Identify which cell holds the provided text, then report its (X, Y) central coordinate. 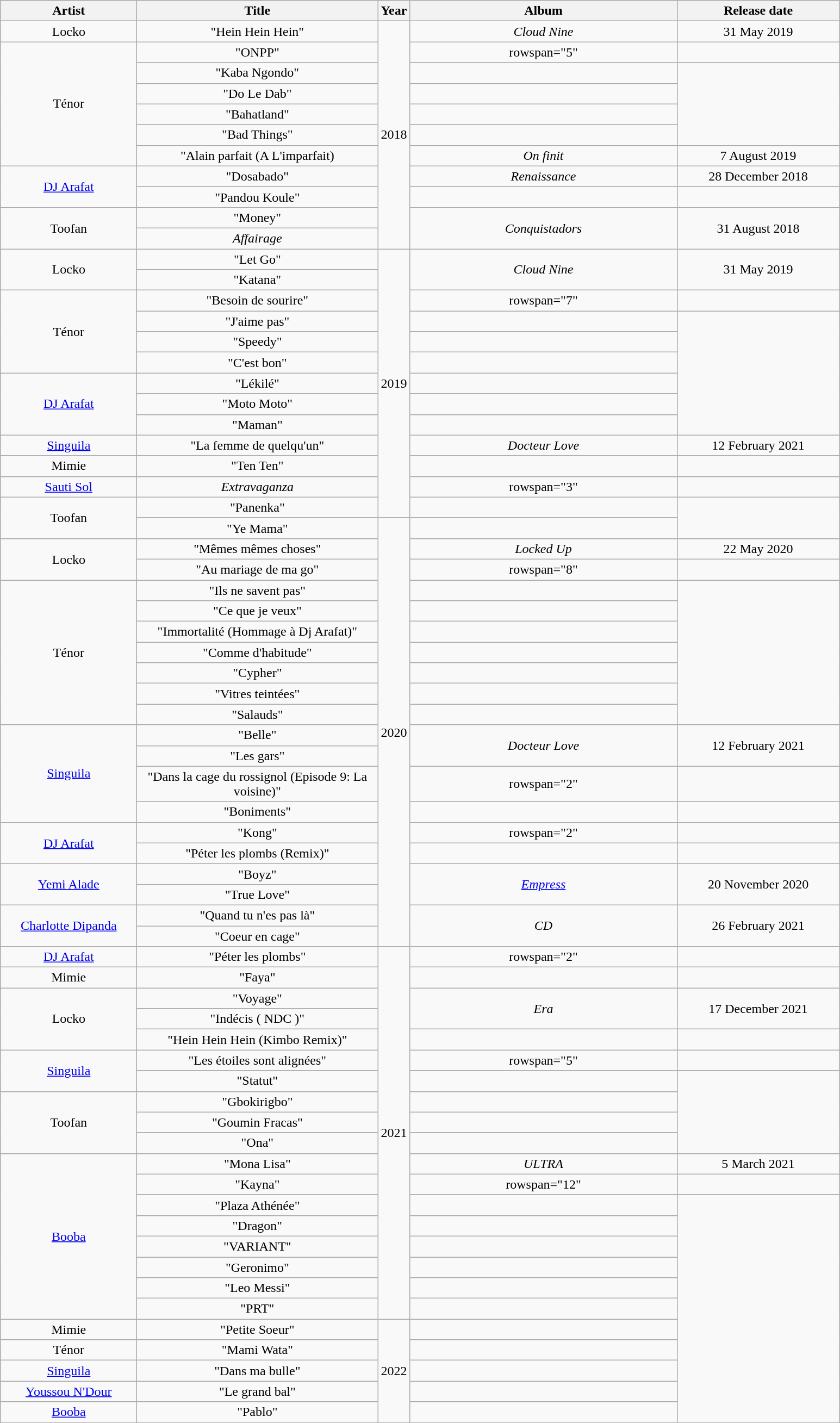
"Salauds" (258, 714)
"Panenka" (258, 507)
"Plaza Athénée" (258, 1205)
31 August 2018 (758, 228)
CD (544, 925)
Year (394, 11)
"Pablo" (258, 1412)
Artist (69, 11)
"Faya" (258, 978)
"Ce que je veux" (258, 611)
"Boniments" (258, 812)
2019 (394, 384)
"True Love" (258, 894)
26 February 2021 (758, 925)
7 August 2019 (758, 156)
20 November 2020 (758, 884)
rowspan="12" (544, 1184)
Charlotte Dipanda (69, 925)
"Katana" (258, 280)
"Ye Mama" (258, 528)
"Coeur en cage" (258, 936)
ULTRA (544, 1164)
Extravaganza (258, 487)
2018 (394, 135)
"Les étoiles sont alignées" (258, 1060)
Era (544, 1009)
"Kaba Ngondo" (258, 73)
rowspan="3" (544, 487)
"Let Go" (258, 259)
"Ils ne savent pas" (258, 590)
"La femme de quelqu'un" (258, 445)
"Ona" (258, 1143)
rowspan="8" (544, 569)
rowspan="7" (544, 301)
"PRT" (258, 1309)
"Gbokirigbo" (258, 1102)
"Dans la cage du rossignol (Episode 9: La voisine)" (258, 784)
"Quand tu n'es pas là" (258, 915)
"Pandou Koule" (258, 197)
"Speedy" (258, 342)
Locked Up (544, 549)
"Au mariage de ma go" (258, 569)
"Belle" (258, 735)
Album (544, 11)
"Money" (258, 218)
"Alain parfait (A L'imparfait) (258, 156)
2020 (394, 732)
"Bahatland" (258, 114)
2021 (394, 1133)
"Petite Soeur" (258, 1329)
"Péter les plombs (Remix)" (258, 853)
"J'aime pas" (258, 321)
"Goumin Fracas" (258, 1122)
"Do Le Dab" (258, 94)
Youssou N'Dour (69, 1391)
"Comme d'habitude" (258, 653)
"Hein Hein Hein (Kimbo Remix)" (258, 1040)
5 March 2021 (758, 1164)
"Kayna" (258, 1184)
Empress (544, 884)
"VARIANT" (258, 1246)
"Dragon" (258, 1226)
Affairage (258, 238)
Release date (758, 11)
"Leo Messi" (258, 1288)
Conquistadors (544, 228)
28 December 2018 (758, 176)
"Immortalité (Hommage à Dj Arafat)" (258, 632)
17 December 2021 (758, 1009)
"Le grand bal" (258, 1391)
Sauti Sol (69, 487)
"Boyz" (258, 874)
"Indécis ( NDC )" (258, 1019)
"Les gars" (258, 756)
"Vitres teintées" (258, 694)
"Maman" (258, 425)
"Ten Ten" (258, 466)
"ONPP" (258, 52)
"Lékilé" (258, 383)
"Besoin de sourire" (258, 301)
"Cypher" (258, 673)
"Mona Lisa" (258, 1164)
"Mêmes mêmes choses" (258, 549)
22 May 2020 (758, 549)
2022 (394, 1371)
"Hein Hein Hein" (258, 32)
"Bad Things" (258, 135)
Title (258, 11)
"Mami Wata" (258, 1350)
"Geronimo" (258, 1267)
"Dans ma bulle" (258, 1371)
"Dosabado" (258, 176)
"Statut" (258, 1081)
"Péter les plombs" (258, 957)
On finit (544, 156)
"C'est bon" (258, 363)
Yemi Alade (69, 884)
Renaissance (544, 176)
"Kong" (258, 832)
"Voyage" (258, 998)
"Moto Moto" (258, 404)
